Output the [X, Y] coordinate of the center of the cell containing the given text.  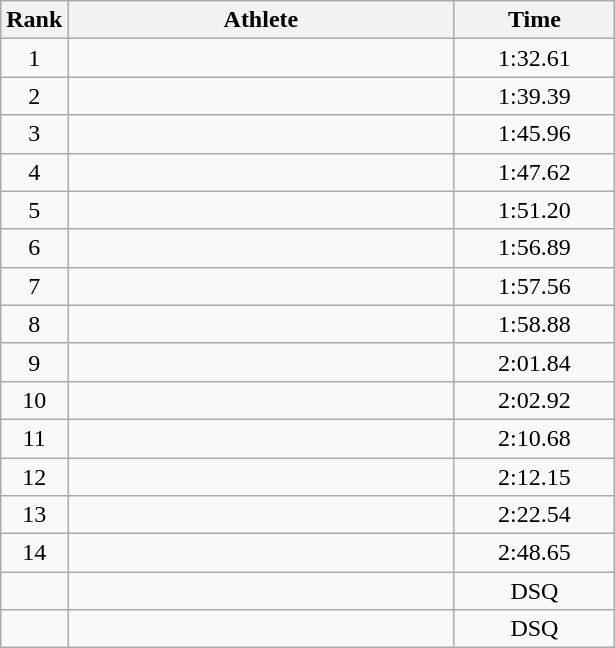
1:56.89 [534, 248]
1:57.56 [534, 286]
4 [34, 172]
2:02.92 [534, 400]
1 [34, 58]
12 [34, 477]
5 [34, 210]
3 [34, 134]
8 [34, 324]
1:32.61 [534, 58]
13 [34, 515]
11 [34, 438]
2:12.15 [534, 477]
9 [34, 362]
2:22.54 [534, 515]
1:47.62 [534, 172]
2:10.68 [534, 438]
Athlete [261, 20]
1:45.96 [534, 134]
2:01.84 [534, 362]
14 [34, 553]
2 [34, 96]
1:58.88 [534, 324]
1:39.39 [534, 96]
10 [34, 400]
6 [34, 248]
1:51.20 [534, 210]
Rank [34, 20]
7 [34, 286]
2:48.65 [534, 553]
Time [534, 20]
